From the cell containing the given text, extract its center point as [X, Y] coordinate. 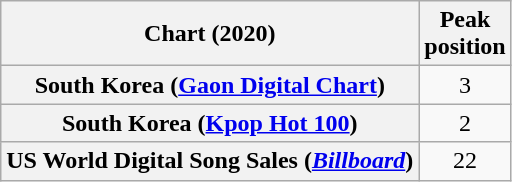
US World Digital Song Sales (Billboard) [210, 161]
3 [465, 85]
2 [465, 123]
Peakposition [465, 34]
Chart (2020) [210, 34]
South Korea (Gaon Digital Chart) [210, 85]
22 [465, 161]
South Korea (Kpop Hot 100) [210, 123]
